Scan for the cell matching the given text and deliver its (x, y) coordinate at center. 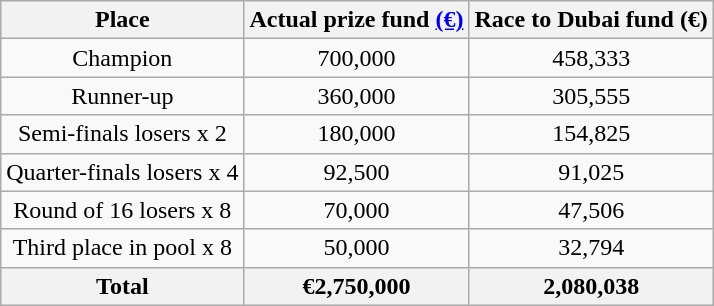
Quarter-finals losers x 4 (122, 172)
360,000 (356, 96)
305,555 (591, 96)
Third place in pool x 8 (122, 248)
Runner-up (122, 96)
Race to Dubai fund (€) (591, 20)
50,000 (356, 248)
180,000 (356, 134)
€2,750,000 (356, 286)
Semi-finals losers x 2 (122, 134)
Round of 16 losers x 8 (122, 210)
458,333 (591, 58)
32,794 (591, 248)
70,000 (356, 210)
Champion (122, 58)
47,506 (591, 210)
91,025 (591, 172)
700,000 (356, 58)
2,080,038 (591, 286)
Actual prize fund (€) (356, 20)
Total (122, 286)
Place (122, 20)
92,500 (356, 172)
154,825 (591, 134)
